Search for the cell housing the specified text and yield its (x, y) center coordinate. 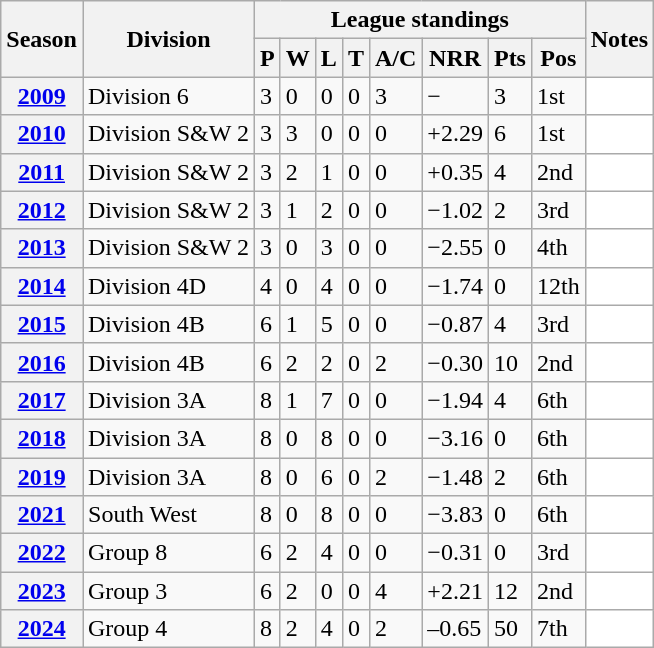
NRR (456, 58)
Pos (558, 58)
–0.65 (456, 629)
W (298, 58)
7th (558, 629)
2012 (42, 210)
2022 (42, 553)
−2.55 (456, 248)
− (456, 96)
2013 (42, 248)
2010 (42, 134)
2016 (42, 362)
2011 (42, 172)
2014 (42, 286)
L (328, 58)
Pts (510, 58)
5 (328, 324)
2009 (42, 96)
A/C (395, 58)
Group 3 (168, 591)
2018 (42, 438)
Division 4D (168, 286)
−1.02 (456, 210)
10 (510, 362)
+2.21 (456, 591)
T (356, 58)
Season (42, 39)
Group 8 (168, 553)
+0.35 (456, 172)
−0.30 (456, 362)
−0.31 (456, 553)
−1.48 (456, 477)
−3.16 (456, 438)
2024 (42, 629)
50 (510, 629)
4th (558, 248)
League standings (420, 20)
South West (168, 515)
12 (510, 591)
12th (558, 286)
−3.83 (456, 515)
2017 (42, 400)
−0.87 (456, 324)
2015 (42, 324)
Group 4 (168, 629)
2023 (42, 591)
+2.29 (456, 134)
−1.94 (456, 400)
Division (168, 39)
2019 (42, 477)
−1.74 (456, 286)
2021 (42, 515)
Notes (619, 39)
Division 6 (168, 96)
P (267, 58)
7 (328, 400)
